Find where the given text appears and provide that cell's center as (X, Y) coordinate. 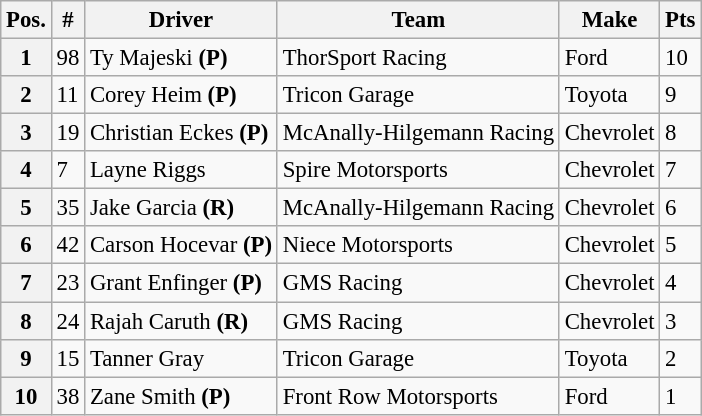
Rajah Caruth (R) (182, 321)
11 (68, 95)
19 (68, 133)
35 (68, 208)
Driver (182, 20)
Corey Heim (P) (182, 95)
38 (68, 396)
Pos. (26, 20)
Niece Motorsports (418, 245)
24 (68, 321)
15 (68, 358)
98 (68, 58)
Ty Majeski (P) (182, 58)
Front Row Motorsports (418, 396)
ThorSport Racing (418, 58)
Carson Hocevar (P) (182, 245)
Zane Smith (P) (182, 396)
23 (68, 283)
Pts (680, 20)
42 (68, 245)
Spire Motorsports (418, 170)
Make (609, 20)
Layne Riggs (182, 170)
# (68, 20)
Tanner Gray (182, 358)
Team (418, 20)
Grant Enfinger (P) (182, 283)
Christian Eckes (P) (182, 133)
Jake Garcia (R) (182, 208)
